Capture the cell that displays the provided text and extract its (x, y) central coordinate. 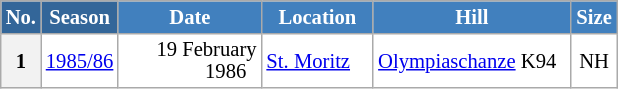
No. (21, 16)
19 February 1986 (190, 60)
Location (317, 16)
Season (80, 16)
Hill (472, 16)
1 (21, 60)
Olympiaschanze K94 (472, 60)
Date (190, 16)
1985/86 (80, 60)
Size (594, 16)
St. Moritz (317, 60)
NH (594, 60)
